Search for the cell housing the specified text and yield its [x, y] center coordinate. 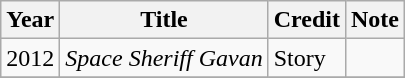
Note [374, 20]
2012 [30, 58]
Credit [306, 20]
Space Sheriff Gavan [164, 58]
Story [306, 58]
Year [30, 20]
Title [164, 20]
